For the text-containing cell, return its midpoint in (x, y) coordinate format. 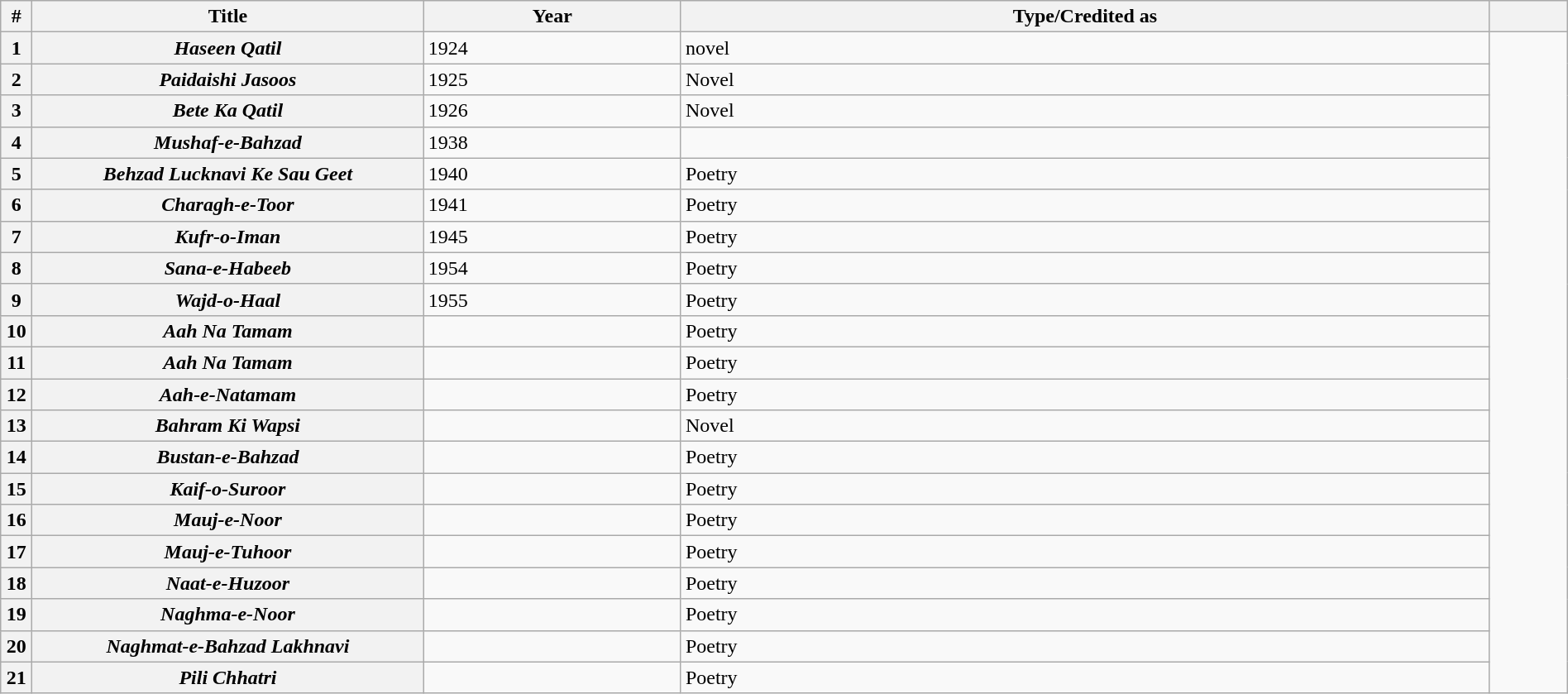
1941 (552, 205)
8 (17, 268)
9 (17, 299)
11 (17, 362)
Paidaishi Jasoos (228, 79)
Naghmat-e-Bahzad Lakhnavi (228, 646)
Wajd-o-Haal (228, 299)
Bustan-e-Bahzad (228, 457)
12 (17, 395)
Mauj-e-Noor (228, 520)
Pili Chhatri (228, 677)
Type/Credited as (1085, 17)
Year (552, 17)
1940 (552, 174)
Naat-e-Huzoor (228, 583)
1938 (552, 142)
13 (17, 426)
Aah-e-Natamam (228, 395)
4 (17, 142)
Haseen Qatil (228, 48)
20 (17, 646)
Sana-e-Habeeb (228, 268)
21 (17, 677)
novel (1085, 48)
1954 (552, 268)
10 (17, 331)
# (17, 17)
Charagh-e-Toor (228, 205)
15 (17, 489)
6 (17, 205)
16 (17, 520)
Mauj-e-Tuhoor (228, 552)
1925 (552, 79)
18 (17, 583)
Title (228, 17)
Bahram Ki Wapsi (228, 426)
1945 (552, 237)
Bete Ka Qatil (228, 111)
7 (17, 237)
3 (17, 111)
1926 (552, 111)
Behzad Lucknavi Ke Sau Geet (228, 174)
19 (17, 615)
5 (17, 174)
Kaif-o-Suroor (228, 489)
14 (17, 457)
Naghma-e-Noor (228, 615)
2 (17, 79)
17 (17, 552)
1 (17, 48)
1955 (552, 299)
Kufr-o-Iman (228, 237)
Mushaf-e-Bahzad (228, 142)
1924 (552, 48)
